Scan for the cell matching the given text and deliver its [X, Y] coordinate at center. 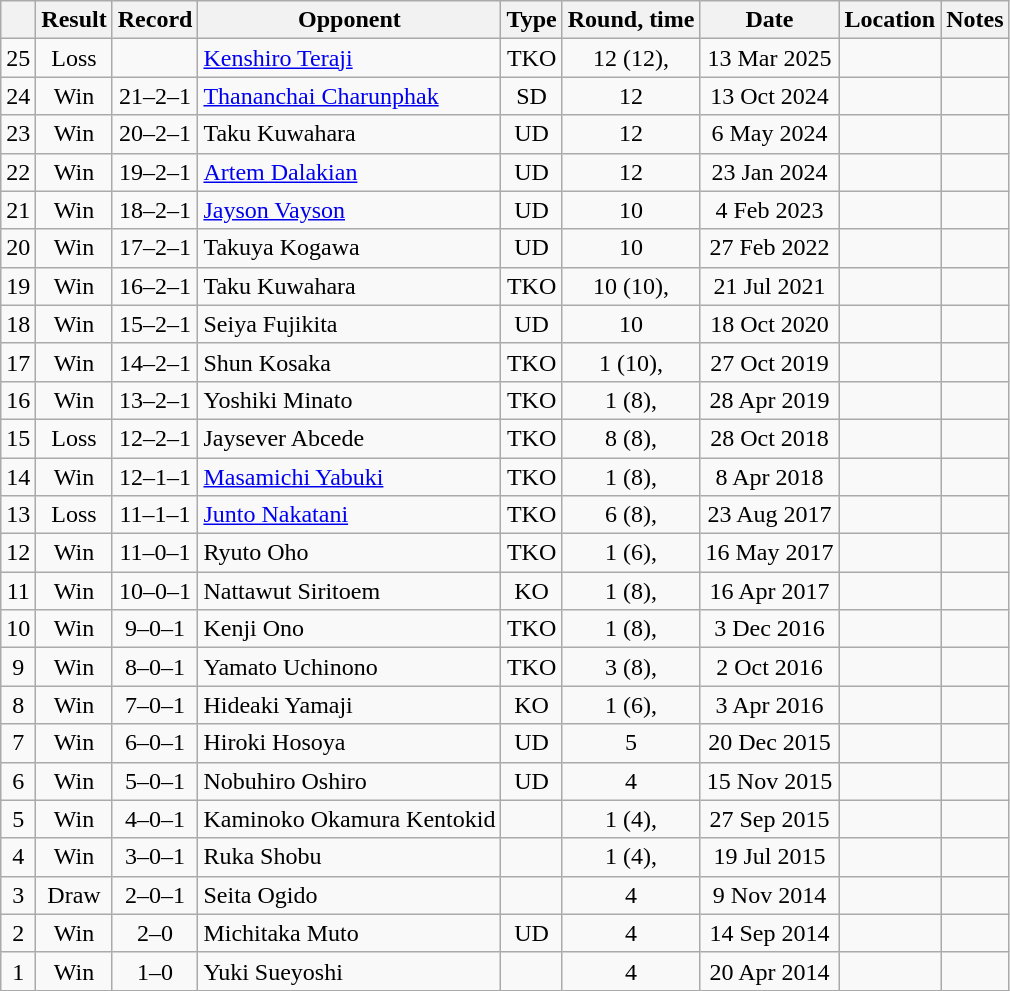
15 [18, 438]
Shun Kosaka [350, 362]
Kaminoko Okamura Kentokid [350, 819]
23 Jan 2024 [770, 172]
4–0–1 [155, 819]
Hideaki Yamaji [350, 705]
28 Oct 2018 [770, 438]
21 Jul 2021 [770, 286]
9 [18, 667]
20–2–1 [155, 134]
27 Sep 2015 [770, 819]
7–0–1 [155, 705]
10 (10), [631, 286]
Seita Ogido [350, 895]
2–0 [155, 933]
Yoshiki Minato [350, 400]
16–2–1 [155, 286]
12–2–1 [155, 438]
19 Jul 2015 [770, 857]
Kenshiro Teraji [350, 58]
27 Oct 2019 [770, 362]
1 [18, 971]
Round, time [631, 20]
2 [18, 933]
17 [18, 362]
Junto Nakatani [350, 515]
Hiroki Hosoya [350, 743]
6 (8), [631, 515]
Draw [74, 895]
3 Apr 2016 [770, 705]
17–2–1 [155, 248]
4 Feb 2023 [770, 210]
13 Oct 2024 [770, 96]
Record [155, 20]
7 [18, 743]
12–1–1 [155, 477]
Ruka Shobu [350, 857]
6–0–1 [155, 743]
SD [532, 96]
12 (12), [631, 58]
25 [18, 58]
Michitaka Muto [350, 933]
Kenji Ono [350, 629]
11–0–1 [155, 553]
18–2–1 [155, 210]
13 Mar 2025 [770, 58]
27 Feb 2022 [770, 248]
Masamichi Yabuki [350, 477]
21–2–1 [155, 96]
2 Oct 2016 [770, 667]
Location [890, 20]
Nattawut Siritoem [350, 591]
11–1–1 [155, 515]
24 [18, 96]
5–0–1 [155, 781]
Nobuhiro Oshiro [350, 781]
16 Apr 2017 [770, 591]
18 [18, 324]
23 [18, 134]
22 [18, 172]
11 [18, 591]
28 Apr 2019 [770, 400]
13–2–1 [155, 400]
3–0–1 [155, 857]
21 [18, 210]
Jayson Vayson [350, 210]
Takuya Kogawa [350, 248]
16 [18, 400]
20 Apr 2014 [770, 971]
23 Aug 2017 [770, 515]
Thananchai Charunphak [350, 96]
8 [18, 705]
Yuki Sueyoshi [350, 971]
16 May 2017 [770, 553]
19 [18, 286]
14 [18, 477]
3 Dec 2016 [770, 629]
14 Sep 2014 [770, 933]
3 [18, 895]
Yamato Uchinono [350, 667]
Jaysever Abcede [350, 438]
8 Apr 2018 [770, 477]
13 [18, 515]
20 [18, 248]
Artem Dalakian [350, 172]
Result [74, 20]
20 Dec 2015 [770, 743]
6 [18, 781]
Seiya Fujikita [350, 324]
Type [532, 20]
6 May 2024 [770, 134]
8–0–1 [155, 667]
1 (10), [631, 362]
15 Nov 2015 [770, 781]
Opponent [350, 20]
1–0 [155, 971]
9 Nov 2014 [770, 895]
15–2–1 [155, 324]
18 Oct 2020 [770, 324]
3 (8), [631, 667]
2–0–1 [155, 895]
Ryuto Oho [350, 553]
Notes [975, 20]
Date [770, 20]
8 (8), [631, 438]
19–2–1 [155, 172]
9–0–1 [155, 629]
10–0–1 [155, 591]
14–2–1 [155, 362]
